Detect which cell encompasses the target text, then output its (x, y) center coordinate. 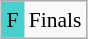
F (12, 20)
Finals (56, 20)
